Output the [X, Y] coordinate of the center of the cell containing the given text.  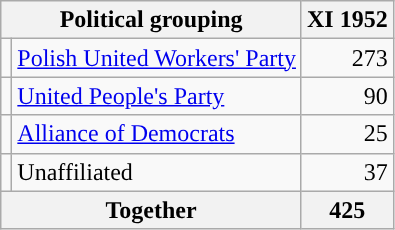
Together [152, 210]
Political grouping [152, 20]
90 [347, 96]
Alliance of Democrats [157, 134]
United People's Party [157, 96]
25 [347, 134]
Unaffiliated [157, 172]
Polish United Workers' Party [157, 58]
273 [347, 58]
425 [347, 210]
37 [347, 172]
XI 1952 [347, 20]
